Return [X, Y] of the center of cell containing provided text 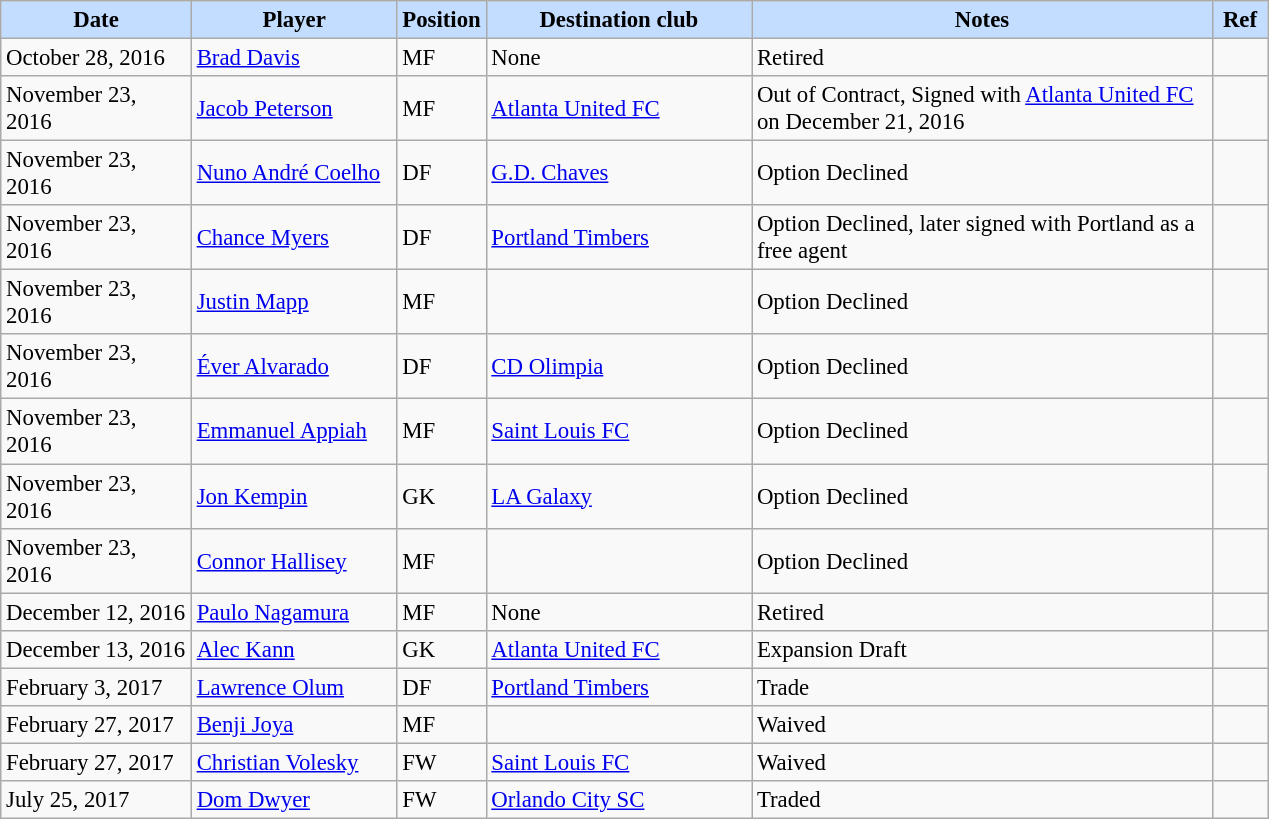
Justin Mapp [294, 302]
Position [442, 20]
Out of Contract, Signed with Atlanta United FC on December 21, 2016 [982, 108]
Dom Dwyer [294, 800]
Chance Myers [294, 238]
Alec Kann [294, 649]
Traded [982, 800]
July 25, 2017 [96, 800]
February 3, 2017 [96, 687]
Ref [1240, 20]
G.D. Chaves [619, 174]
CD Olimpia [619, 366]
Nuno André Coelho [294, 174]
Lawrence Olum [294, 687]
Jon Kempin [294, 496]
Notes [982, 20]
Christian Volesky [294, 762]
Orlando City SC [619, 800]
December 12, 2016 [96, 612]
Brad Davis [294, 58]
LA Galaxy [619, 496]
Player [294, 20]
Emmanuel Appiah [294, 432]
Trade [982, 687]
Éver Alvarado [294, 366]
Connor Hallisey [294, 560]
December 13, 2016 [96, 649]
Option Declined, later signed with Portland as a free agent [982, 238]
Date [96, 20]
Jacob Peterson [294, 108]
Destination club [619, 20]
Expansion Draft [982, 649]
Benji Joya [294, 725]
October 28, 2016 [96, 58]
Paulo Nagamura [294, 612]
